Scan for the cell matching the given text and deliver its (x, y) coordinate at center. 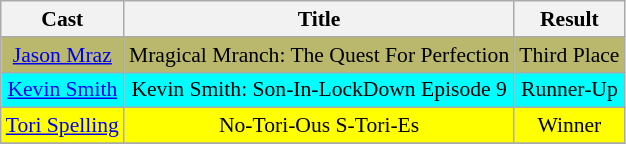
No-Tori-Ous S-Tori-Es (319, 126)
Winner (569, 126)
Tori Spelling (62, 126)
Jason Mraz (62, 55)
Third Place (569, 55)
Kevin Smith: Son-In-LockDown Episode 9 (319, 90)
Mragical Mranch: The Quest For Perfection (319, 55)
Cast (62, 19)
Kevin Smith (62, 90)
Title (319, 19)
Runner-Up (569, 90)
Result (569, 19)
